Extract the [X, Y] coordinate from the center of the cell holding the provided text.  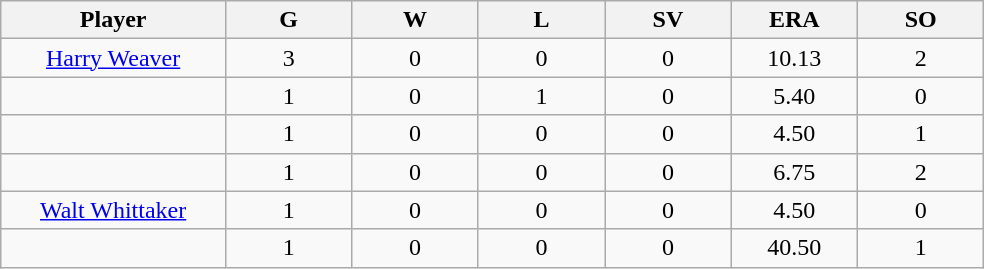
Player [114, 20]
L [541, 20]
Walt Whittaker [114, 210]
W [415, 20]
3 [288, 58]
SV [668, 20]
10.13 [794, 58]
SO [920, 20]
G [288, 20]
40.50 [794, 248]
ERA [794, 20]
6.75 [794, 172]
Harry Weaver [114, 58]
5.40 [794, 96]
